Output the (x, y) coordinate of the center of the cell containing the given text.  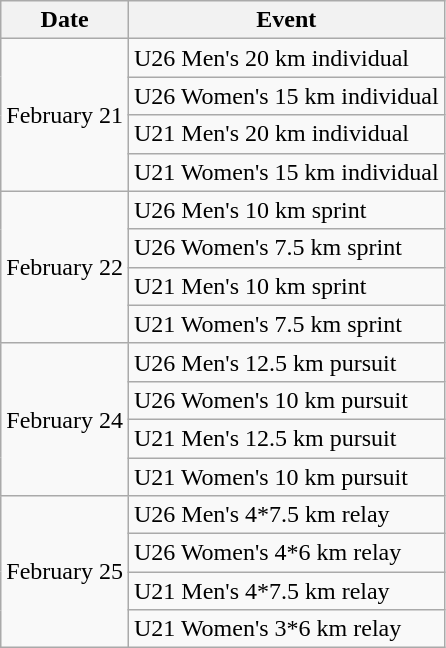
February 25 (65, 572)
U21 Men's 12.5 km pursuit (286, 438)
U26 Men's 4*7.5 km relay (286, 515)
Event (286, 20)
U26 Women's 10 km pursuit (286, 400)
Date (65, 20)
U26 Men's 20 km individual (286, 58)
U21 Men's 10 km sprint (286, 286)
February 24 (65, 419)
U21 Men's 4*7.5 km relay (286, 591)
U21 Women's 10 km pursuit (286, 477)
February 21 (65, 115)
U21 Women's 7.5 km sprint (286, 324)
February 22 (65, 267)
U26 Men's 12.5 km pursuit (286, 362)
U26 Women's 4*6 km relay (286, 553)
U26 Women's 7.5 km sprint (286, 248)
U21 Women's 3*6 km relay (286, 629)
U21 Women's 15 km individual (286, 172)
U26 Men's 10 km sprint (286, 210)
U26 Women's 15 km individual (286, 96)
U21 Men's 20 km individual (286, 134)
